From the cell containing the given text, extract its center point as (x, y) coordinate. 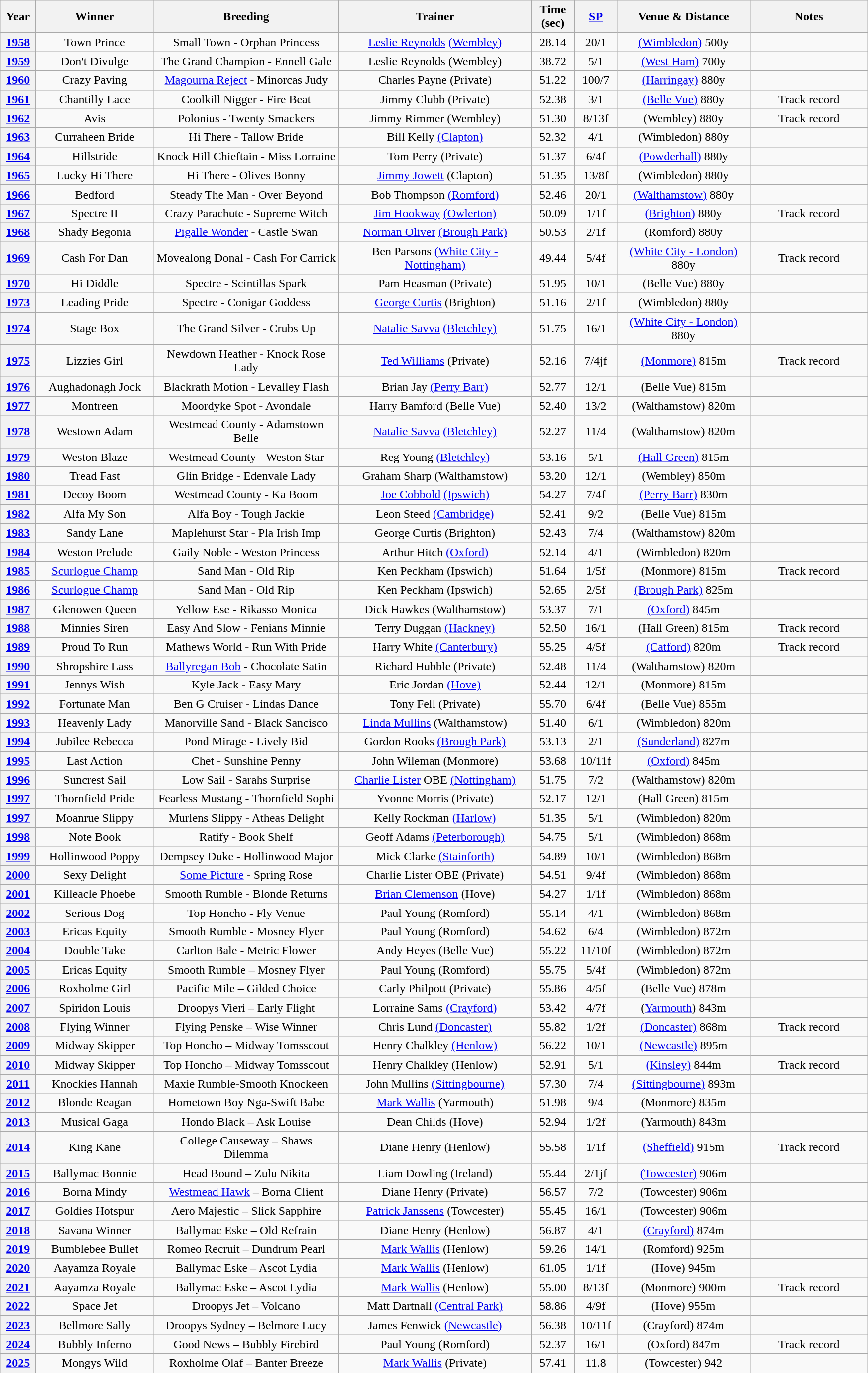
(Romford) 925m (683, 1249)
Bob Thompson (Romford) (435, 194)
Fortunate Man (95, 704)
55.22 (553, 951)
1970 (18, 284)
52.65 (553, 590)
1974 (18, 328)
Patrick Janssens (Towcester) (435, 1211)
2001 (18, 894)
Note Book (95, 837)
100/7 (596, 80)
Minnies Siren (95, 628)
1991 (18, 685)
Winner (95, 17)
(Walthamstow) 880y (683, 194)
Spiridon Louis (95, 1008)
13/8f (596, 175)
College Causeway – Shaws Dilemma (246, 1147)
Westmead County - Ka Boom (246, 495)
55.45 (553, 1211)
2018 (18, 1230)
Notes (809, 17)
1992 (18, 704)
Steady The Man - Over Beyond (246, 194)
Carlton Bale - Metric Flower (246, 951)
Brian Jay (Perry Barr) (435, 387)
Some Picture - Spring Rose (246, 875)
Mark Wallis (Private) (435, 1363)
2013 (18, 1122)
2006 (18, 989)
Low Sail - Sarahs Surprise (246, 780)
1958 (18, 42)
1995 (18, 761)
Ted Williams (Private) (435, 361)
Gaily Noble - Weston Princess (246, 552)
Weston Prelude (95, 552)
51.37 (553, 156)
1965 (18, 175)
52.44 (553, 685)
7/1 (596, 609)
Flying Winner (95, 1027)
1999 (18, 856)
(Newcastle) 895m (683, 1046)
Killeacle Phoebe (95, 894)
57.41 (553, 1363)
Mongys Wild (95, 1363)
Small Town - Orphan Princess (246, 42)
(Wembley) 850m (683, 476)
2014 (18, 1147)
Chet - Sunshine Penny (246, 761)
Maxie Rumble-Smooth Knockeen (246, 1084)
Heavenly Lady (95, 723)
2015 (18, 1173)
9/2 (596, 514)
Tom Perry (Private) (435, 156)
52.27 (553, 431)
Coolkill Nigger - Fire Beat (246, 99)
(Hove) 945m (683, 1268)
Leon Steed (Cambridge) (435, 514)
Serious Dog (95, 913)
Pigalle Wonder - Castle Swan (246, 232)
Montreen (95, 406)
51.64 (553, 571)
1966 (18, 194)
1968 (18, 232)
The Grand Silver - Crubs Up (246, 328)
Lizzies Girl (95, 361)
Last Action (95, 761)
Shady Begonia (95, 232)
Goldies Hotspur (95, 1211)
James Fenwick (Newcastle) (435, 1325)
53.13 (553, 742)
Kelly Rockman (Harlow) (435, 818)
Hi Diddle (95, 284)
52.50 (553, 628)
Spectre II (95, 213)
1961 (18, 99)
52.41 (553, 514)
Blonde Reagan (95, 1103)
Bellmore Sally (95, 1325)
(Brough Park) 825m (683, 590)
Joe Cobbold (Ipswich) (435, 495)
(Sheffield) 915m (683, 1147)
55.58 (553, 1147)
51.98 (553, 1103)
Knockies Hannah (95, 1084)
1981 (18, 495)
Hollinwood Poppy (95, 856)
Jennys Wish (95, 685)
1986 (18, 590)
Alfa My Son (95, 514)
38.72 (553, 61)
Hi There - Olives Bonny (246, 175)
55.14 (553, 913)
Manorville Sand - Black Sancisco (246, 723)
2004 (18, 951)
Jimmy Jowett (Clapton) (435, 175)
Proud To Run (95, 647)
Leading Pride (95, 303)
1979 (18, 457)
SP (596, 17)
11.8 (596, 1363)
Fearless Mustang - Thornfield Sophi (246, 799)
Charlie Lister OBE (Private) (435, 875)
Head Bound – Zulu Nikita (246, 1173)
52.94 (553, 1122)
2/5f (596, 590)
53.16 (553, 457)
(Monmore) 835m (683, 1103)
1980 (18, 476)
1973 (18, 303)
Brian Clemenson (Hove) (435, 894)
Yvonne Morris (Private) (435, 799)
1963 (18, 137)
Charlie Lister OBE (Nottingham) (435, 780)
(Belle Vue) 855m (683, 704)
(Oxford) 847m (683, 1344)
Terry Duggan (Hackney) (435, 628)
52.37 (553, 1344)
(Sittingbourne) 893m (683, 1084)
Don't Divulge (95, 61)
55.25 (553, 647)
Carly Philpott (Private) (435, 989)
(Perry Barr) 830m (683, 495)
Droopys Sydney – Belmore Lucy (246, 1325)
Lorraine Sams (Crayford) (435, 1008)
Charles Payne (Private) (435, 80)
2007 (18, 1008)
1988 (18, 628)
59.26 (553, 1249)
51.95 (553, 284)
1978 (18, 431)
50.09 (553, 213)
Bedford (95, 194)
54.75 (553, 837)
Westown Adam (95, 431)
4/9f (596, 1306)
52.40 (553, 406)
Musical Gaga (95, 1122)
(Sunderland) 827m (683, 742)
Ballymac Bonnie (95, 1173)
Chris Lund (Doncaster) (435, 1027)
52.32 (553, 137)
Pam Heasman (Private) (435, 284)
Decoy Boom (95, 495)
Jimmy Rimmer (Wembley) (435, 118)
Westmead County - Adamstown Belle (246, 431)
Year (18, 17)
1994 (18, 742)
1967 (18, 213)
1962 (18, 118)
Matt Dartnall (Central Park) (435, 1306)
Trainer (435, 17)
Thornfield Pride (95, 799)
Magourna Reject - Minorcas Judy (246, 80)
Glin Bridge - Edenvale Lady (246, 476)
(Wimbledon) 500y (683, 42)
Jim Hookway (Owlerton) (435, 213)
Suncrest Sail (95, 780)
Glenowen Queen (95, 609)
Weston Blaze (95, 457)
Polonius - Twenty Smackers (246, 118)
9/4f (596, 875)
Ben G Cruiser - Lindas Dance (246, 704)
Bumblebee Bullet (95, 1249)
1987 (18, 609)
1990 (18, 666)
52.43 (553, 533)
(Hove) 955m (683, 1306)
Dick Hawkes (Walthamstow) (435, 609)
Bubbly Inferno (95, 1344)
1983 (18, 533)
1975 (18, 361)
2005 (18, 970)
Ben Parsons (White City - Nottingham) (435, 257)
Crazy Paving (95, 80)
Chantilly Lace (95, 99)
1993 (18, 723)
Maplehurst Star - Pla Irish Imp (246, 533)
2017 (18, 1211)
Time (sec) (553, 17)
6/4 (596, 932)
51.30 (553, 118)
53.68 (553, 761)
Arthur Hitch (Oxford) (435, 552)
Harry White (Canterbury) (435, 647)
2019 (18, 1249)
2009 (18, 1046)
Newdown Heather - Knock Rose Lady (246, 361)
Ballyregan Bob - Chocolate Satin (246, 666)
Dean Childs (Hove) (435, 1122)
(Towcester) 942 (683, 1363)
53.20 (553, 476)
The Grand Champion - Ennell Gale (246, 61)
2000 (18, 875)
(Monmore) 900m (683, 1287)
Top Honcho - Fly Venue (246, 913)
Droopys Jet – Volcano (246, 1306)
Curraheen Bride (95, 137)
52.46 (553, 194)
Breeding (246, 17)
(Harringay) 880y (683, 80)
Flying Penske – Wise Winner (246, 1027)
Westmead Hawk – Borna Client (246, 1192)
Smooth Rumble - Mosney Flyer (246, 932)
Graham Sharp (Walthamstow) (435, 476)
11/10f (596, 951)
56.87 (553, 1230)
2002 (18, 913)
2021 (18, 1287)
Mark Wallis (Yarmouth) (435, 1103)
Jimmy Clubb (Private) (435, 99)
Kyle Jack - Easy Mary (246, 685)
55.75 (553, 970)
Cash For Dan (95, 257)
Westmead County - Weston Star (246, 457)
Sexy Delight (95, 875)
Tony Fell (Private) (435, 704)
Hillstride (95, 156)
9/4 (596, 1103)
Eric Jordan (Hove) (435, 685)
7/4f (596, 495)
52.77 (553, 387)
52.17 (553, 799)
52.38 (553, 99)
(Kinsley) 844m (683, 1065)
Knock Hill Chieftain - Miss Lorraine (246, 156)
13/2 (596, 406)
Moanrue Slippy (95, 818)
2011 (18, 1084)
2012 (18, 1103)
(Wembley) 880y (683, 118)
Sandy Lane (95, 533)
1989 (18, 647)
Alfa Boy - Tough Jackie (246, 514)
Liam Dowling (Ireland) (435, 1173)
3/1 (596, 99)
50.53 (553, 232)
Lucky Hi There (95, 175)
(Romford) 880y (683, 232)
54.62 (553, 932)
(Doncaster) 868m (683, 1027)
Avis (95, 118)
Dempsey Duke - Hollinwood Major (246, 856)
52.14 (553, 552)
52.48 (553, 666)
55.70 (553, 704)
2023 (18, 1325)
Smooth Rumble - Blonde Returns (246, 894)
Hi There - Tallow Bride (246, 137)
2008 (18, 1027)
Geoff Adams (Peterborough) (435, 837)
Shropshire Lass (95, 666)
1998 (18, 837)
7/4jf (596, 361)
2022 (18, 1306)
2020 (18, 1268)
Good News – Bubbly Firebird (246, 1344)
Andy Heyes (Belle Vue) (435, 951)
King Kane (95, 1147)
(Belle Vue) 878m (683, 989)
2016 (18, 1192)
14/1 (596, 1249)
Space Jet (95, 1306)
Droopys Vieri – Early Flight (246, 1008)
Pond Mirage - Lively Bid (246, 742)
52.16 (553, 361)
Borna Mindy (95, 1192)
57.30 (553, 1084)
Mathews World - Run With Pride (246, 647)
61.05 (553, 1268)
Hometown Boy Nga-Swift Babe (246, 1103)
4/7f (596, 1008)
2010 (18, 1065)
51.22 (553, 80)
2003 (18, 932)
Ratify - Book Shelf (246, 837)
Aero Majestic – Slick Sapphire (246, 1211)
Roxholme Girl (95, 989)
Norman Oliver (Brough Park) (435, 232)
Ballymac Eske – Old Refrain (246, 1230)
1976 (18, 387)
49.44 (553, 257)
Venue & Distance (683, 17)
1969 (18, 257)
1964 (18, 156)
55.86 (553, 989)
1977 (18, 406)
Moordyke Spot - Avondale (246, 406)
Crazy Parachute - Supreme Witch (246, 213)
John Mullins (Sittingbourne) (435, 1084)
51.40 (553, 723)
1959 (18, 61)
2025 (18, 1363)
Hondo Black – Ask Louise (246, 1122)
2/1jf (596, 1173)
Linda Mullins (Walthamstow) (435, 723)
55.44 (553, 1173)
55.00 (553, 1287)
Harry Bamford (Belle Vue) (435, 406)
2024 (18, 1344)
Easy And Slow - Fenians Minnie (246, 628)
Mick Clarke (Stainforth) (435, 856)
Richard Hubble (Private) (435, 666)
Movealong Donal - Cash For Carrick (246, 257)
Romeo Recruit – Dundrum Pearl (246, 1249)
Town Prince (95, 42)
Smooth Rumble – Mosney Flyer (246, 970)
Roxholme Olaf – Banter Breeze (246, 1363)
Spectre - Scintillas Spark (246, 284)
2/1 (596, 742)
56.38 (553, 1325)
52.91 (553, 1065)
1996 (18, 780)
56.57 (553, 1192)
Diane Henry (Private) (435, 1192)
58.86 (553, 1306)
John Wileman (Monmore) (435, 761)
Stage Box (95, 328)
Jubilee Rebecca (95, 742)
51.16 (553, 303)
54.51 (553, 875)
1960 (18, 80)
Pacific Mile – Gilded Choice (246, 989)
53.37 (553, 609)
Savana Winner (95, 1230)
55.82 (553, 1027)
54.89 (553, 856)
56.22 (553, 1046)
Murlens Slippy - Atheas Delight (246, 818)
(West Ham) 700y (683, 61)
Bill Kelly (Clapton) (435, 137)
53.42 (553, 1008)
6/1 (596, 723)
1984 (18, 552)
Reg Young (Bletchley) (435, 457)
Blackrath Motion - Levalley Flash (246, 387)
Yellow Ese - Rikasso Monica (246, 609)
1985 (18, 571)
(Catford) 820m (683, 647)
Gordon Rooks (Brough Park) (435, 742)
28.14 (553, 42)
(Brighton) 880y (683, 213)
1982 (18, 514)
Tread Fast (95, 476)
(Powderhall) 880y (683, 156)
Spectre - Conigar Goddess (246, 303)
Double Take (95, 951)
Aughadonagh Jock (95, 387)
1/5f (596, 571)
